Output the [X, Y] coordinate of the center of the cell containing the given text.  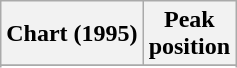
Chart (1995) [72, 34]
Peakposition [189, 34]
